Determine the (x, y) coordinate at the center of the cell enclosing the given text.  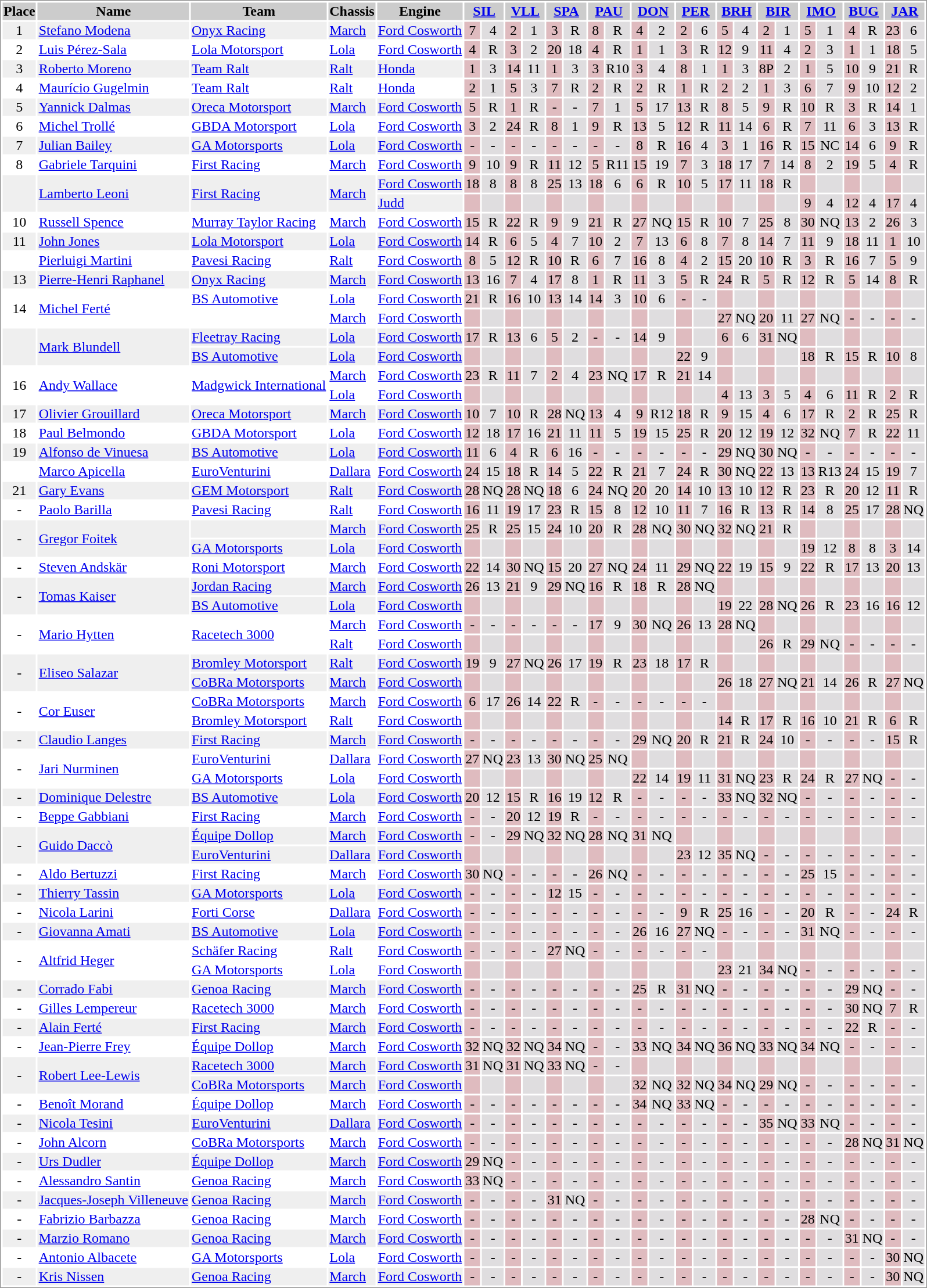
BIR (778, 11)
Russell Spence (113, 223)
Alain Ferté (113, 1028)
Place (19, 11)
Jean-Pierre Frey (113, 1046)
8P (766, 69)
Alfonso de Vinuesa (113, 453)
Urs Dudler (113, 1161)
Beppe Gabbiani (113, 816)
Team (259, 11)
VLL (525, 11)
Fabrizio Barbazza (113, 1219)
NC (829, 146)
Michel Trollé (113, 126)
Jordan Racing (259, 586)
Roni Motorsport (259, 568)
Luis Pérez-Sala (113, 49)
R13 (829, 471)
PER (696, 11)
Jacques-Joseph Villeneuve (113, 1200)
GEM Motorsport (259, 491)
Thierry Tassin (113, 893)
Julian Bailey (113, 146)
John Alcorn (113, 1143)
PAU (609, 11)
Gary Evans (113, 491)
Olivier Grouillard (113, 414)
Pierre-Henri Raphanel (113, 279)
Robert Lee-Lewis (113, 1076)
R11 (618, 164)
R12 (662, 414)
Fleetray Racing (259, 338)
Mark Blundell (113, 347)
Madgwick International (259, 386)
Mario Hytten (113, 634)
John Jones (113, 241)
Marzio Romano (113, 1238)
Eliseo Salazar (113, 673)
Gregor Foitek (113, 539)
SIL (484, 11)
BRH (736, 11)
Michel Ferté (113, 309)
Murray Taylor Racing (259, 223)
BUG (864, 11)
Forti Corse (259, 913)
Engine (420, 11)
Antonio Albacete (113, 1258)
Gabriele Tarquini (113, 164)
SPA (566, 11)
Lamberto Leoni (113, 194)
Stefano Modena (113, 31)
Alessandro Santin (113, 1181)
Altfrid Heger (113, 961)
Benoît Morand (113, 1104)
Paolo Barilla (113, 510)
Schäfer Racing (259, 951)
Roberto Moreno (113, 69)
Nicola Larini (113, 913)
Nicola Tesini (113, 1123)
JAR (905, 11)
Tomas Kaiser (113, 596)
Name (113, 11)
R10 (618, 69)
Gilles Lempereur (113, 1008)
IMO (821, 11)
Cor Euser (113, 711)
Andy Wallace (113, 386)
Claudio Langes (113, 740)
Pierluigi Martini (113, 261)
Maurício Gugelmin (113, 88)
Judd (420, 203)
Marco Apicella (113, 471)
Guido Daccò (113, 846)
Corrado Fabi (113, 989)
Yannick Dalmas (113, 107)
Dominique Delestre (113, 798)
Aldo Bertuzzi (113, 874)
Jari Nurminen (113, 769)
Giovanna Amati (113, 931)
Paul Belmondo (113, 433)
Kris Nissen (113, 1276)
DON (653, 11)
Steven Andskär (113, 568)
36 (725, 1046)
Chassis (352, 11)
